Return the [x, y] coordinate for the center point of the cell that contains the specified text.  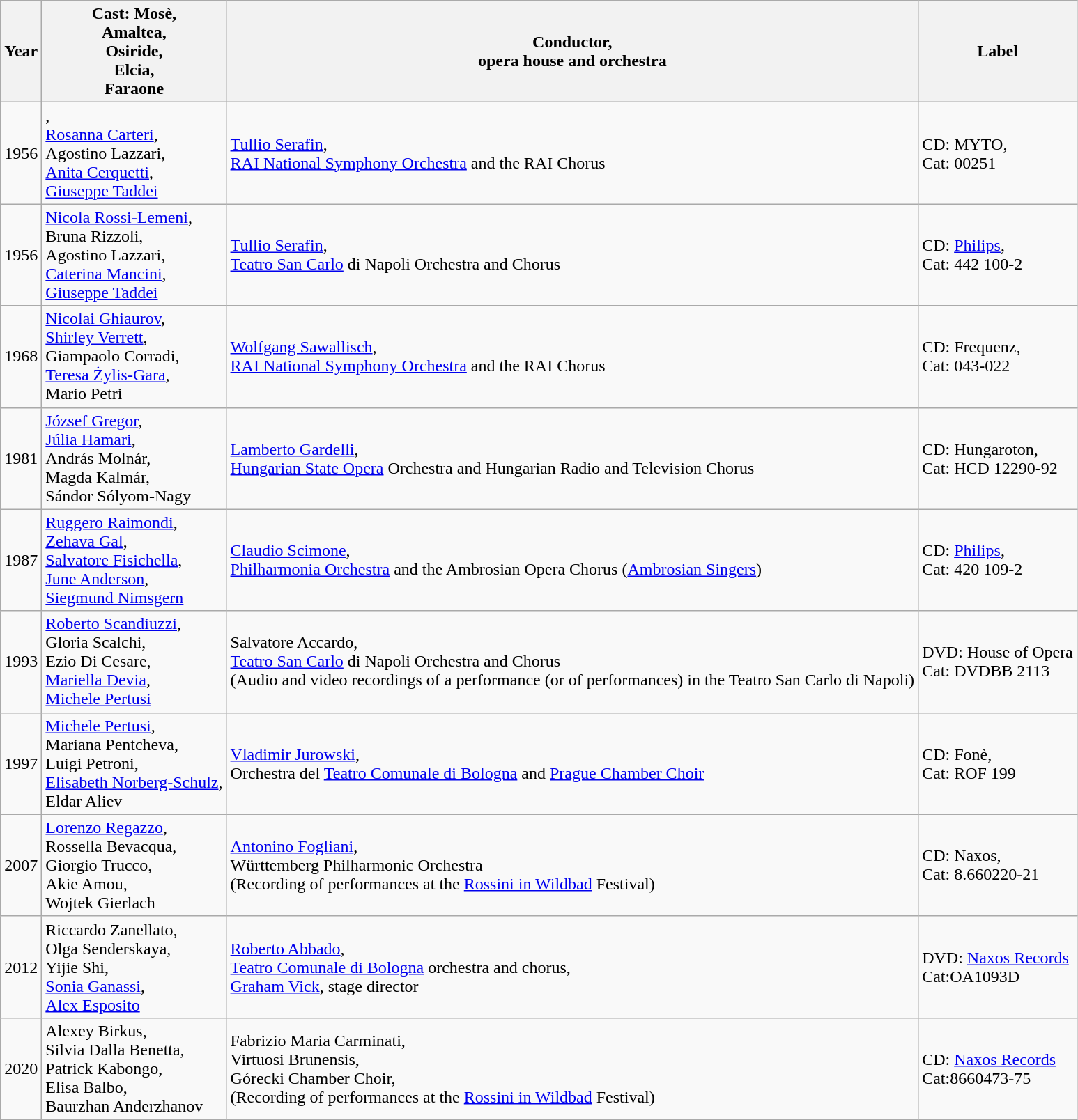
1997 [21, 763]
CD: Naxos,Cat: 8.660220-21 [998, 865]
Fabrizio Maria Carminati,Virtuosi Brunensis, Górecki Chamber Choir,(Recording of performances at the Rossini in Wildbad Festival) [573, 1068]
1968 [21, 357]
CD: Naxos RecordsCat:8660473-75 [998, 1068]
Ruggero Raimondi,Zehava Gal,Salvatore Fisichella,June Anderson,Siegmund Nimsgern [134, 560]
Lorenzo Regazzo,Rossella Bevacqua,Giorgio Trucco,Akie Amou,Wojtek Gierlach [134, 865]
Conductor,opera house and orchestra [573, 52]
Roberto Abbado,Teatro Comunale di Bologna orchestra and chorus,Graham Vick, stage director [573, 967]
Year [21, 52]
Roberto Scandiuzzi,Gloria Scalchi,Ezio Di Cesare,Mariella Devia,Michele Pertusi [134, 662]
DVD: House of OperaCat: DVDBB 2113 [998, 662]
Cast: Mosè,Amaltea,Osiride,Elcia,Faraone [134, 52]
Tullio Serafin,Teatro San Carlo di Napoli Orchestra and Chorus [573, 255]
2020 [21, 1068]
CD: Philips,Cat: 442 100-2 [998, 255]
2007 [21, 865]
Wolfgang Sawallisch,RAI National Symphony Orchestra and the RAI Chorus [573, 357]
Claudio Scimone,Philharmonia Orchestra and the Ambrosian Opera Chorus (Ambrosian Singers) [573, 560]
DVD: Naxos RecordsCat:OA1093D [998, 967]
CD: Philips,Cat: 420 109-2 [998, 560]
Antonino Fogliani,Württemberg Philharmonic Orchestra(Recording of performances at the Rossini in Wildbad Festival) [573, 865]
Alexey Birkus,Silvia Dalla Benetta,Patrick Kabongo,Elisa Balbo,Baurzhan Anderzhanov [134, 1068]
József Gregor,Júlia Hamari,András Molnár,Magda Kalmár,Sándor Sólyom-Nagy [134, 458]
CD: MYTO,Cat: 00251 [998, 153]
1993 [21, 662]
2012 [21, 967]
1981 [21, 458]
Lamberto Gardelli,Hungarian State Opera Orchestra and Hungarian Radio and Television Chorus [573, 458]
Vladimir Jurowski,Orchestra del Teatro Comunale di Bologna and Prague Chamber Choir [573, 763]
Nicola Rossi-Lemeni,Bruna Rizzoli,Agostino Lazzari,Caterina Mancini,Giuseppe Taddei [134, 255]
CD: Fonè,Cat: ROF 199 [998, 763]
,Rosanna Carteri,Agostino Lazzari,Anita Cerquetti,Giuseppe Taddei [134, 153]
Nicolai Ghiaurov,Shirley Verrett,Giampaolo Corradi,Teresa Żylis-Gara,Mario Petri [134, 357]
Michele Pertusi,Mariana Pentcheva,Luigi Petroni,Elisabeth Norberg-Schulz,Eldar Aliev [134, 763]
CD: Hungaroton,Cat: HCD 12290-92 [998, 458]
Label [998, 52]
Riccardo Zanellato,Olga Senderskaya,Yijie Shi,Sonia Ganassi,Alex Esposito [134, 967]
Tullio Serafin,RAI National Symphony Orchestra and the RAI Chorus [573, 153]
1987 [21, 560]
CD: Frequenz,Cat: 043-022 [998, 357]
